Pinpoint the cell where the given text exists, returning its (x, y) midpoint coordinate. 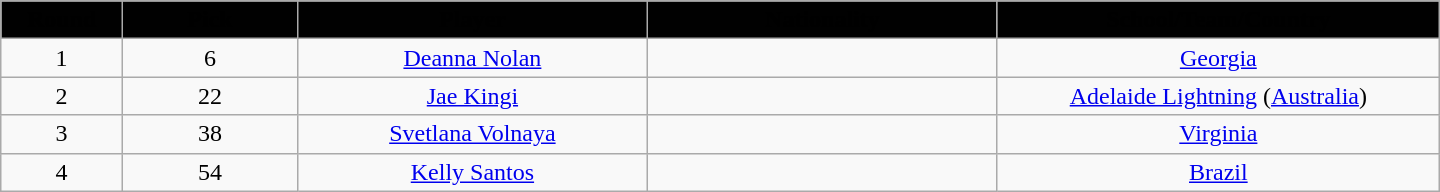
Virginia (1218, 134)
Adelaide Lightning (Australia) (1218, 96)
38 (210, 134)
Nationality (822, 20)
54 (210, 172)
Deanna Nolan (472, 58)
Svetlana Volnaya (472, 134)
Brazil (1218, 172)
School/Team/Country (1218, 20)
Pick (210, 20)
Round (62, 20)
2 (62, 96)
Kelly Santos (472, 172)
Georgia (1218, 58)
1 (62, 58)
Player (472, 20)
Jae Kingi (472, 96)
22 (210, 96)
4 (62, 172)
3 (62, 134)
6 (210, 58)
